For the text-containing cell, return its midpoint in [x, y] coordinate format. 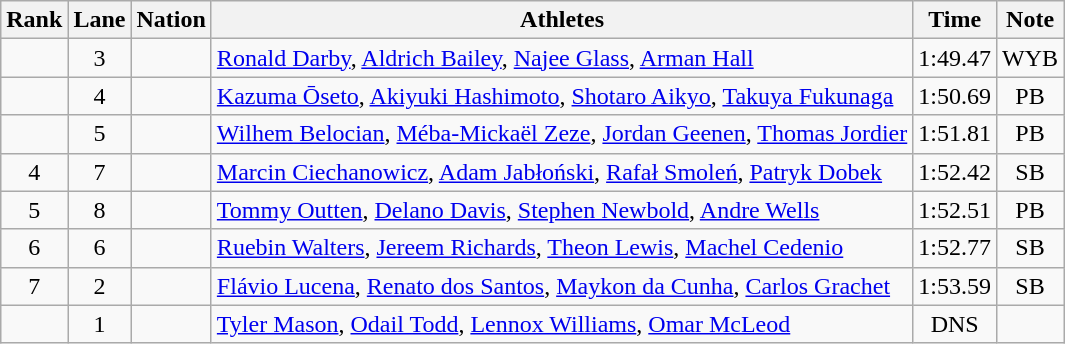
Lane [100, 20]
1 [100, 324]
Rank [34, 20]
DNS [955, 324]
Wilhem Belocian, Méba-Mickaël Zeze, Jordan Geenen, Thomas Jordier [562, 134]
WYB [1030, 58]
Ronald Darby, Aldrich Bailey, Najee Glass, Arman Hall [562, 58]
1:51.81 [955, 134]
1:49.47 [955, 58]
Nation [171, 20]
1:53.59 [955, 286]
1:52.77 [955, 248]
Kazuma Ōseto, Akiyuki Hashimoto, Shotaro Aikyo, Takuya Fukunaga [562, 96]
1:50.69 [955, 96]
Note [1030, 20]
Tyler Mason, Odail Todd, Lennox Williams, Omar McLeod [562, 324]
Tommy Outten, Delano Davis, Stephen Newbold, Andre Wells [562, 210]
8 [100, 210]
1:52.42 [955, 172]
Flávio Lucena, Renato dos Santos, Maykon da Cunha, Carlos Grachet [562, 286]
Ruebin Walters, Jereem Richards, Theon Lewis, Machel Cedenio [562, 248]
3 [100, 58]
Time [955, 20]
1:52.51 [955, 210]
Marcin Ciechanowicz, Adam Jabłoński, Rafał Smoleń, Patryk Dobek [562, 172]
Athletes [562, 20]
2 [100, 286]
